From the cell containing the given text, extract its center point as [X, Y] coordinate. 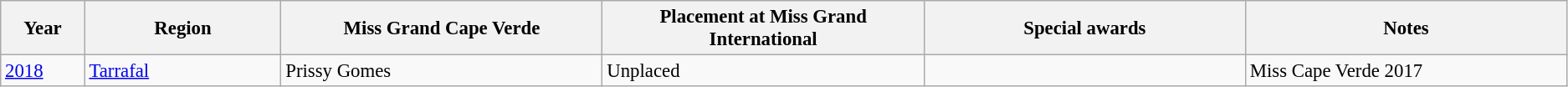
Tarrafal [182, 71]
Placement at Miss Grand International [763, 28]
Special awards [1084, 28]
Miss Cape Verde 2017 [1406, 71]
Notes [1406, 28]
2018 [43, 71]
Region [182, 28]
Miss Grand Cape Verde [442, 28]
Unplaced [763, 71]
Prissy Gomes [442, 71]
Year [43, 28]
